Capture the cell that displays the provided text and extract its (x, y) central coordinate. 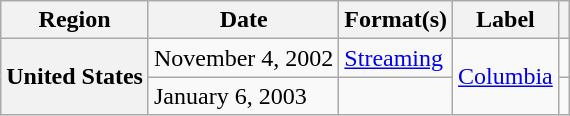
Date (243, 20)
Streaming (396, 58)
Region (75, 20)
Label (506, 20)
United States (75, 77)
November 4, 2002 (243, 58)
January 6, 2003 (243, 96)
Format(s) (396, 20)
Columbia (506, 77)
